From the cell containing the given text, extract its center point as [x, y] coordinate. 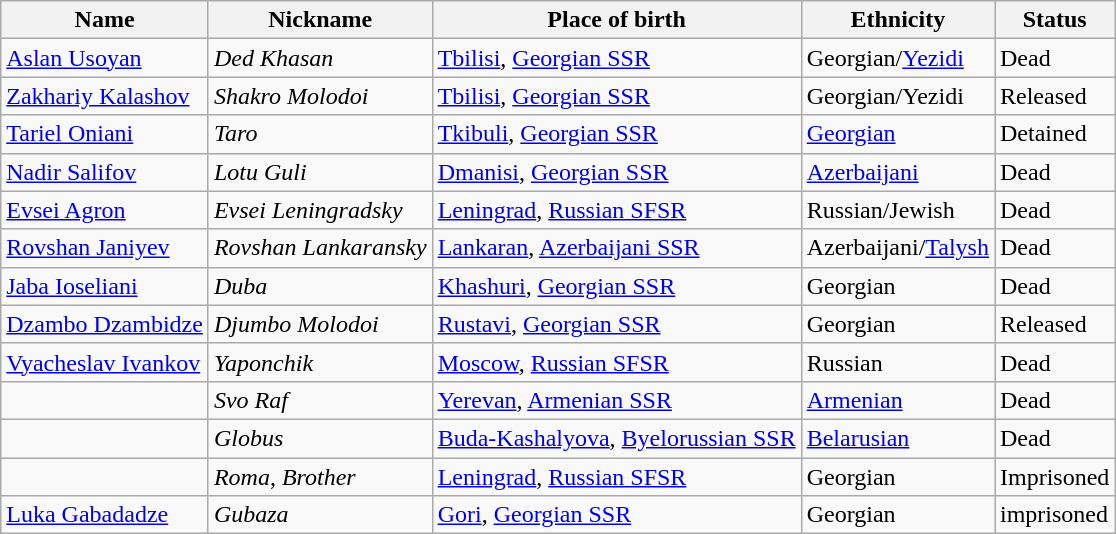
Detained [1054, 134]
Evsei Leningradsky [320, 210]
Jaba Ioseliani [105, 286]
Rovshan Lankaransky [320, 248]
Rustavi, Georgian SSR [616, 324]
Tariel Oniani [105, 134]
Yaponchik [320, 362]
Duba [320, 286]
Azerbaijani [898, 172]
Khashuri, Georgian SSR [616, 286]
Azerbaijani/Talysh [898, 248]
Zakhariy Kalashov [105, 96]
Lotu Guli [320, 172]
Svo Raf [320, 400]
Nickname [320, 20]
Nadir Salifov [105, 172]
Aslan Usoyan [105, 58]
Rovshan Janiyev [105, 248]
Vyacheslav Ivankov [105, 362]
Globus [320, 438]
Belarusian [898, 438]
Dzambo Dzambidze [105, 324]
imprisoned [1054, 515]
Shakro Molodoi [320, 96]
Roma, Brother [320, 477]
Russian/Jewish [898, 210]
Taro [320, 134]
Dmanisi, Georgian SSR [616, 172]
Name [105, 20]
Russian [898, 362]
Status [1054, 20]
Djumbo Molodoi [320, 324]
Imprisoned [1054, 477]
Lankaran, Azerbaijani SSR [616, 248]
Buda-Kashalyova, Byelorussian SSR [616, 438]
Place of birth [616, 20]
Ded Khasan [320, 58]
Yerevan, Armenian SSR [616, 400]
Ethnicity [898, 20]
Armenian [898, 400]
Luka Gabadadze [105, 515]
Tkibuli, Georgian SSR [616, 134]
Gori, Georgian SSR [616, 515]
Moscow, Russian SFSR [616, 362]
Gubaza [320, 515]
Evsei Agron [105, 210]
